Provide the (X, Y) coordinate of the cell's center where the given text is located.  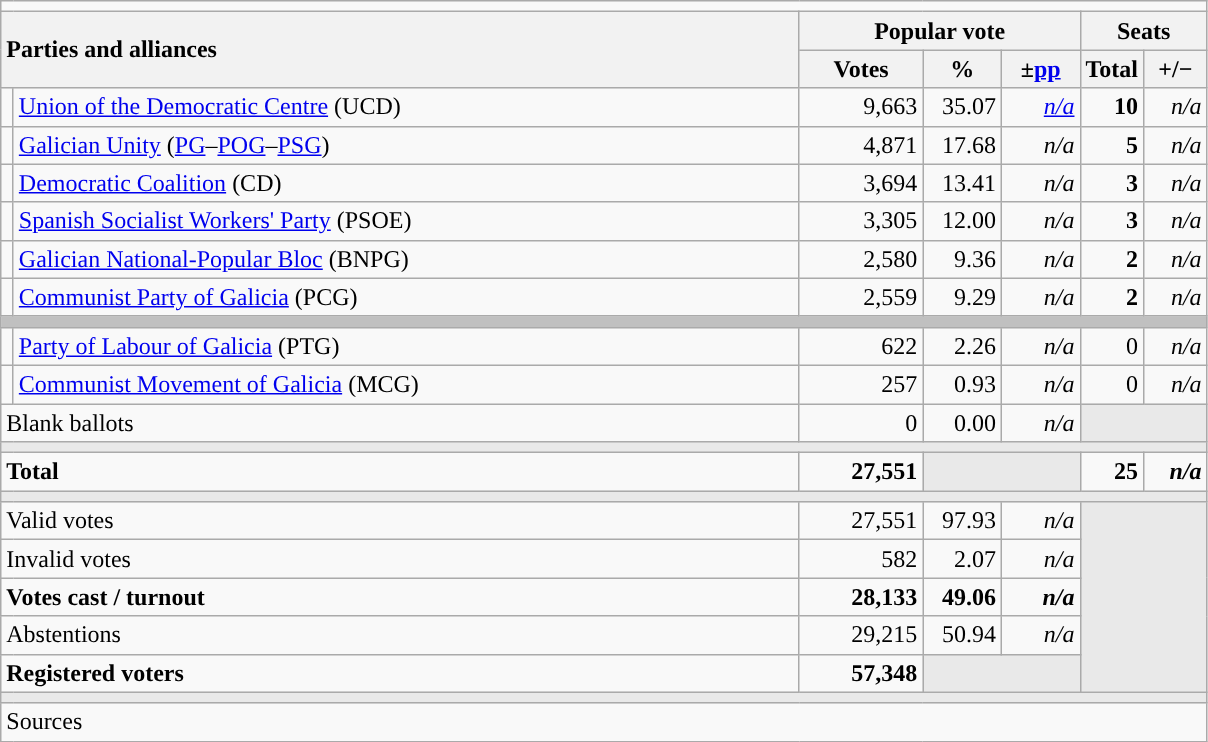
% (962, 69)
25 (1112, 472)
Galician National-Popular Bloc (BNPG) (406, 259)
29,215 (861, 635)
+/− (1176, 69)
Abstentions (400, 635)
Parties and alliances (400, 50)
Popular vote (940, 31)
9,663 (861, 107)
Invalid votes (400, 559)
0.00 (962, 423)
3,305 (861, 221)
2.26 (962, 346)
257 (861, 384)
5 (1112, 145)
Registered voters (400, 673)
4,871 (861, 145)
10 (1112, 107)
±pp (1040, 69)
2.07 (962, 559)
2,559 (861, 297)
17.68 (962, 145)
Democratic Coalition (CD) (406, 183)
49.06 (962, 597)
97.93 (962, 521)
Votes cast / turnout (400, 597)
Union of the Democratic Centre (UCD) (406, 107)
622 (861, 346)
50.94 (962, 635)
582 (861, 559)
Blank ballots (400, 423)
9.29 (962, 297)
3,694 (861, 183)
Votes (861, 69)
Seats (1144, 31)
Communist Party of Galicia (PCG) (406, 297)
Spanish Socialist Workers' Party (PSOE) (406, 221)
Sources (604, 722)
9.36 (962, 259)
2,580 (861, 259)
13.41 (962, 183)
28,133 (861, 597)
57,348 (861, 673)
Communist Movement of Galicia (MCG) (406, 384)
Valid votes (400, 521)
Galician Unity (PG–POG–PSG) (406, 145)
12.00 (962, 221)
35.07 (962, 107)
0.93 (962, 384)
Party of Labour of Galicia (PTG) (406, 346)
